For the text-containing cell, return its midpoint in (x, y) coordinate format. 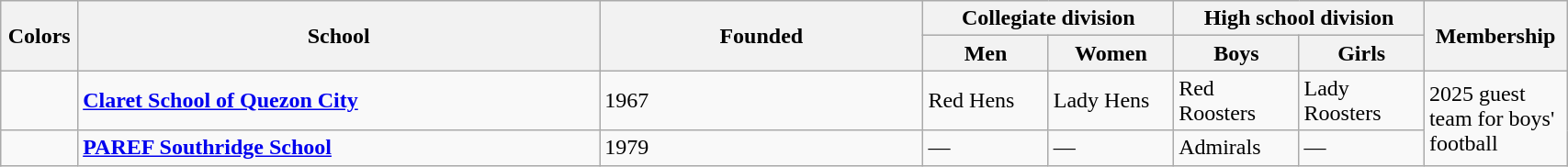
Claret School of Quezon City (339, 101)
Colors (39, 36)
Lady Roosters (1361, 101)
Boys (1236, 53)
Lady Hens (1111, 101)
Girls (1361, 53)
PAREF Southridge School (339, 148)
1979 (761, 148)
Admirals (1236, 148)
Men (986, 53)
School (339, 36)
Red Roosters (1236, 101)
Women (1111, 53)
Red Hens (986, 101)
High school division (1299, 18)
Membership (1495, 36)
Collegiate division (1049, 18)
Founded (761, 36)
1967 (761, 101)
2025 guest team for boys' football (1495, 117)
